Return the (X, Y) coordinate for the center point of the cell that contains the specified text.  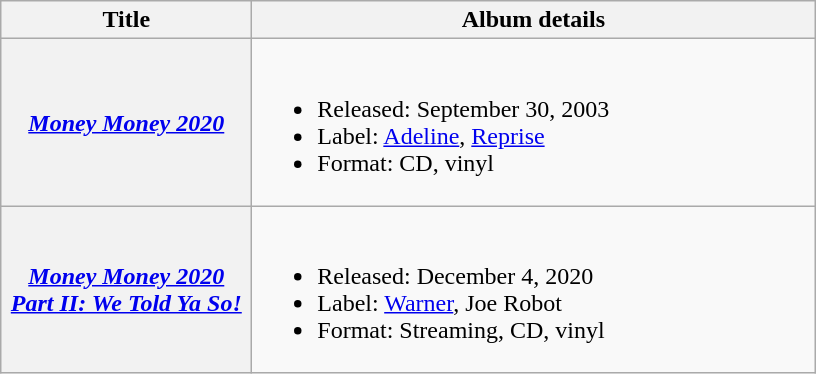
Released: December 4, 2020Label: Warner, Joe RobotFormat: Streaming, CD, vinyl (534, 290)
Money Money 2020 Part II: We Told Ya So! (126, 290)
Released: September 30, 2003Label: Adeline, RepriseFormat: CD, vinyl (534, 122)
Money Money 2020 (126, 122)
Title (126, 20)
Album details (534, 20)
